Return the (X, Y) coordinate for the center point of the cell that contains the specified text.  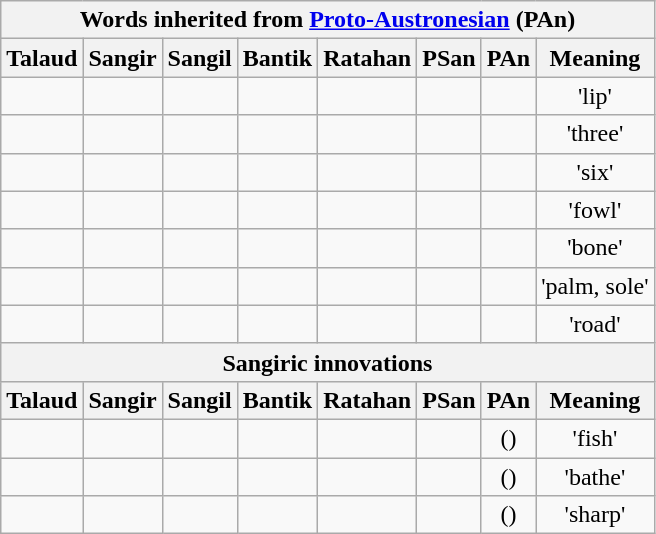
Words inherited from Proto-Austronesian (PAn) (328, 20)
'bone' (595, 248)
'road' (595, 324)
'lip' (595, 96)
'three' (595, 134)
'six' (595, 172)
'fowl' (595, 210)
'sharp' (595, 515)
'bathe' (595, 477)
'fish' (595, 438)
Sangiric innovations (328, 362)
'palm, sole' (595, 286)
